Return the (x, y) coordinate for the center point of the cell that contains the specified text.  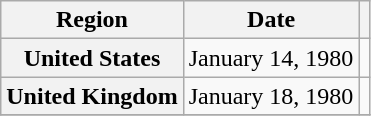
United Kingdom (92, 96)
January 18, 1980 (271, 96)
January 14, 1980 (271, 58)
United States (92, 58)
Region (92, 20)
Date (271, 20)
